Search for the cell housing the specified text and yield its (X, Y) center coordinate. 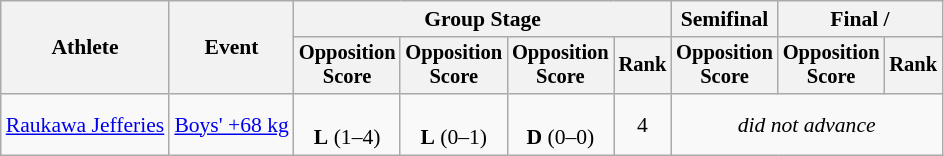
did not advance (806, 124)
L (1–4) (348, 124)
D (0–0) (560, 124)
Boys' +68 kg (232, 124)
Group Stage (482, 19)
Semifinal (724, 19)
Raukawa Jefferies (86, 124)
Final / (860, 19)
Athlete (86, 48)
Event (232, 48)
4 (643, 124)
L (0–1) (454, 124)
